Return the (x, y) coordinate for the center point of the cell that contains the specified text.  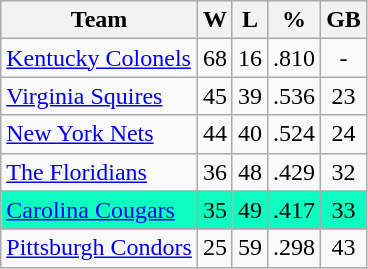
% (294, 20)
- (344, 58)
GB (344, 20)
.429 (294, 172)
39 (250, 96)
59 (250, 248)
New York Nets (100, 134)
45 (214, 96)
.810 (294, 58)
25 (214, 248)
48 (250, 172)
16 (250, 58)
32 (344, 172)
L (250, 20)
24 (344, 134)
Virginia Squires (100, 96)
The Floridians (100, 172)
Team (100, 20)
Kentucky Colonels (100, 58)
44 (214, 134)
Carolina Cougars (100, 210)
43 (344, 248)
33 (344, 210)
.298 (294, 248)
.536 (294, 96)
68 (214, 58)
49 (250, 210)
.524 (294, 134)
.417 (294, 210)
40 (250, 134)
23 (344, 96)
36 (214, 172)
W (214, 20)
35 (214, 210)
Pittsburgh Condors (100, 248)
